Provide the (X, Y) coordinate of the cell's center where the given text is located.  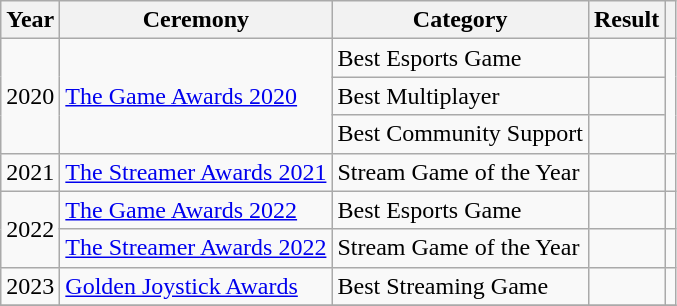
Best Streaming Game (460, 286)
Year (30, 20)
2022 (30, 229)
2023 (30, 286)
Best Community Support (460, 134)
2021 (30, 172)
2020 (30, 96)
The Streamer Awards 2022 (196, 248)
The Game Awards 2020 (196, 96)
The Streamer Awards 2021 (196, 172)
Ceremony (196, 20)
Golden Joystick Awards (196, 286)
The Game Awards 2022 (196, 210)
Result (626, 20)
Category (460, 20)
Best Multiplayer (460, 96)
